For the text-containing cell, return its midpoint in (x, y) coordinate format. 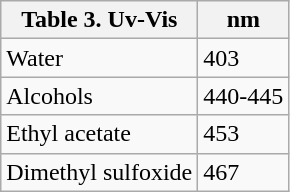
Dimethyl sulfoxide (100, 172)
nm (244, 20)
Alcohols (100, 96)
403 (244, 58)
453 (244, 134)
440-445 (244, 96)
467 (244, 172)
Table 3. Uv-Vis (100, 20)
Water (100, 58)
Ethyl acetate (100, 134)
